Detect which cell encompasses the target text, then output its [X, Y] center coordinate. 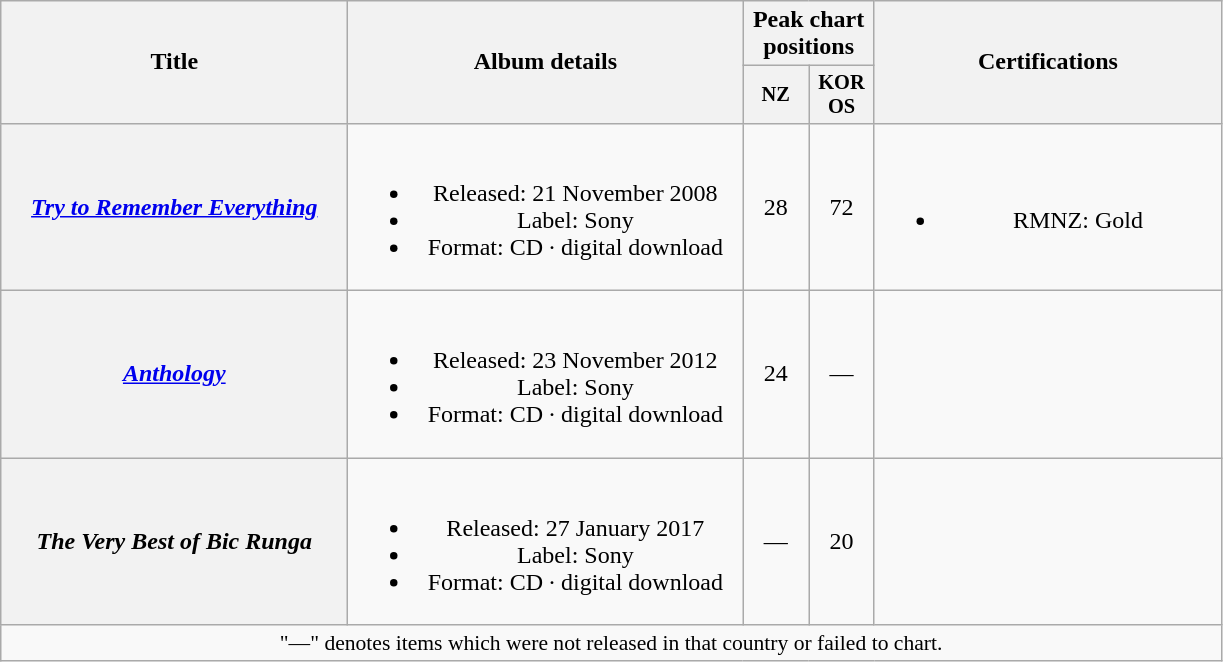
Title [174, 62]
"—" denotes items which were not released in that country or failed to chart. [612, 643]
20 [842, 542]
Peak chart positions [808, 34]
Released: 23 November 2012Label: SonyFormat: CD · digital download [546, 374]
Released: 27 January 2017Label: SonyFormat: CD · digital download [546, 542]
28 [776, 206]
Certifications [1048, 62]
Released: 21 November 2008Label: SonyFormat: CD · digital download [546, 206]
RMNZ: Gold [1048, 206]
Try to Remember Everything [174, 206]
Album details [546, 62]
Anthology [174, 374]
NZ [776, 95]
24 [776, 374]
KOROS [842, 95]
72 [842, 206]
The Very Best of Bic Runga [174, 542]
